Scan for the cell matching the given text and deliver its [x, y] coordinate at center. 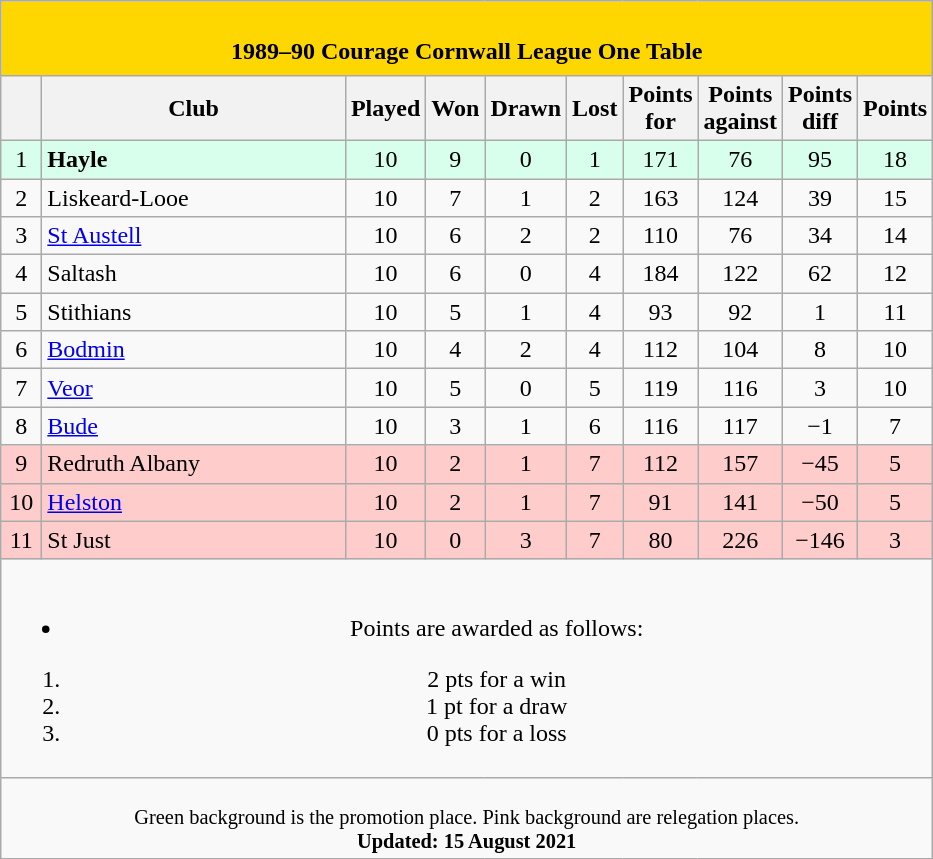
Veor [194, 388]
122 [740, 274]
Points against [740, 108]
80 [660, 540]
14 [896, 236]
Points for [660, 108]
34 [820, 236]
226 [740, 540]
18 [896, 159]
St Austell [194, 236]
157 [740, 464]
Club [194, 108]
141 [740, 502]
12 [896, 274]
Points are awarded as follows:2 pts for a win1 pt for a draw0 pts for a loss [467, 668]
Liskeard-Looe [194, 197]
124 [740, 197]
15 [896, 197]
Lost [595, 108]
Saltash [194, 274]
Bodmin [194, 350]
Points [896, 108]
−146 [820, 540]
91 [660, 502]
117 [740, 426]
171 [660, 159]
92 [740, 312]
Played [385, 108]
104 [740, 350]
Stithians [194, 312]
110 [660, 236]
95 [820, 159]
St Just [194, 540]
119 [660, 388]
39 [820, 197]
Redruth Albany [194, 464]
−1 [820, 426]
Green background is the promotion place. Pink background are relegation places. Updated: 15 August 2021 [467, 818]
93 [660, 312]
−45 [820, 464]
184 [660, 274]
62 [820, 274]
Helston [194, 502]
−50 [820, 502]
Hayle [194, 159]
Points diff [820, 108]
Bude [194, 426]
Won [456, 108]
Drawn [526, 108]
163 [660, 197]
